From the cell containing the given text, extract its center point as [X, Y] coordinate. 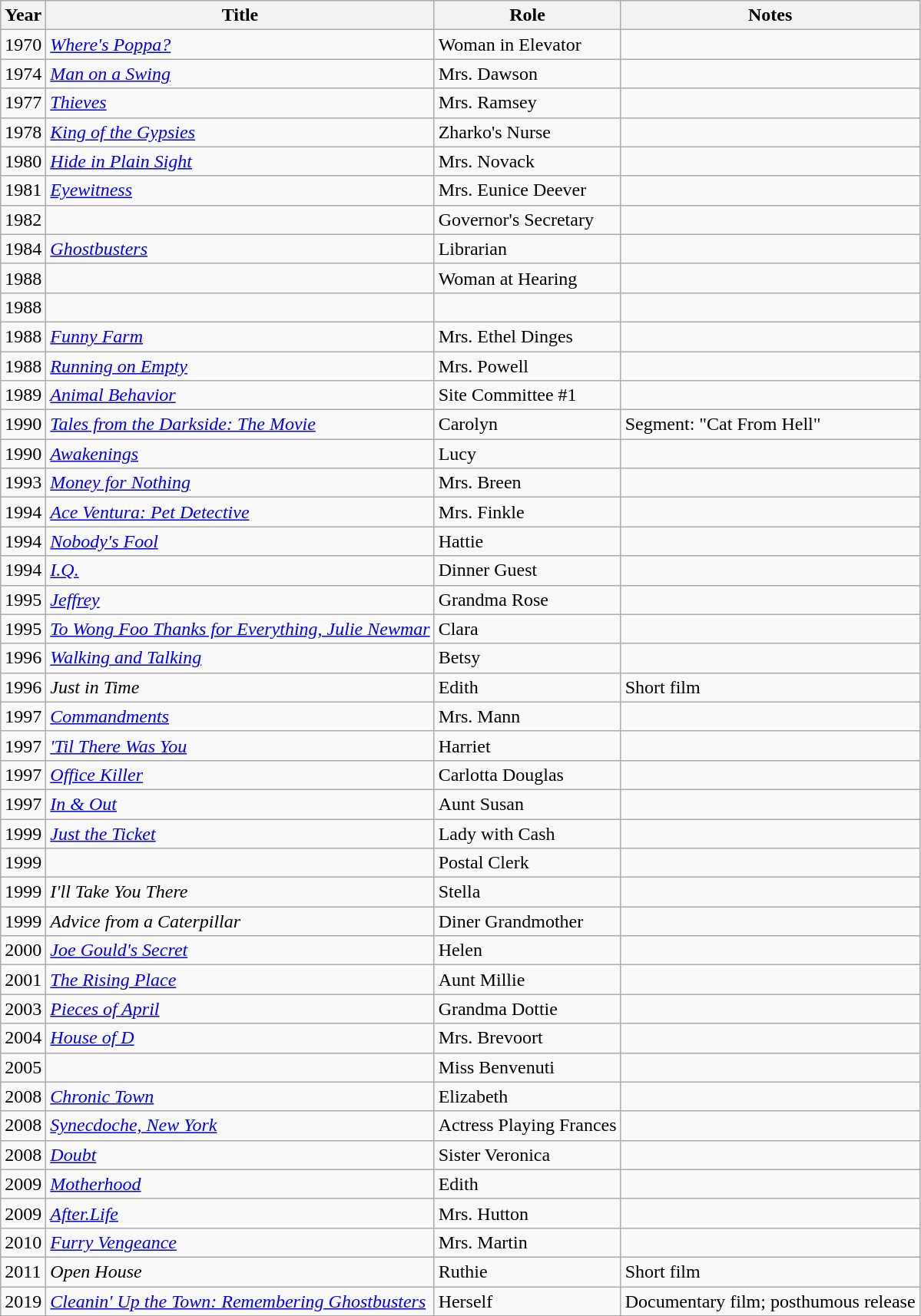
1984 [23, 249]
Mrs. Powell [527, 366]
Mrs. Ramsey [527, 103]
2000 [23, 951]
Ruthie [527, 1271]
Joe Gould's Secret [240, 951]
Mrs. Novack [527, 161]
Actress Playing Frances [527, 1126]
The Rising Place [240, 980]
Grandma Rose [527, 600]
Elizabeth [527, 1096]
Mrs. Breen [527, 483]
Mrs. Mann [527, 716]
Eyewitness [240, 190]
To Wong Foo Thanks for Everything, Julie Newmar [240, 629]
Advice from a Caterpillar [240, 921]
In & Out [240, 804]
Mrs. Martin [527, 1242]
Grandma Dottie [527, 1009]
1982 [23, 220]
Miss Benvenuti [527, 1067]
Harriet [527, 746]
House of D [240, 1038]
1970 [23, 45]
Role [527, 15]
Hide in Plain Sight [240, 161]
Documentary film; posthumous release [770, 1301]
I.Q. [240, 570]
Thieves [240, 103]
Awakenings [240, 454]
After.Life [240, 1213]
Mrs. Finkle [527, 512]
Zharko's Nurse [527, 132]
Diner Grandmother [527, 921]
Cleanin' Up the Town: Remembering Ghostbusters [240, 1301]
Year [23, 15]
Site Committee #1 [527, 395]
Just the Ticket [240, 833]
2019 [23, 1301]
Where's Poppa? [240, 45]
Just in Time [240, 687]
'Til There Was You [240, 746]
Lady with Cash [527, 833]
Chronic Town [240, 1096]
Man on a Swing [240, 74]
1993 [23, 483]
Jeffrey [240, 600]
Ace Ventura: Pet Detective [240, 512]
Mrs. Hutton [527, 1213]
Tales from the Darkside: The Movie [240, 425]
Commandments [240, 716]
Title [240, 15]
2005 [23, 1067]
Animal Behavior [240, 395]
1974 [23, 74]
Mrs. Dawson [527, 74]
Librarian [527, 249]
King of the Gypsies [240, 132]
I'll Take You There [240, 892]
Synecdoche, New York [240, 1126]
Funny Farm [240, 336]
2003 [23, 1009]
1981 [23, 190]
Aunt Susan [527, 804]
Sister Veronica [527, 1155]
Mrs. Eunice Deever [527, 190]
Motherhood [240, 1184]
Carolyn [527, 425]
Dinner Guest [527, 570]
2010 [23, 1242]
Woman in Elevator [527, 45]
1989 [23, 395]
Betsy [527, 658]
Nobody's Fool [240, 541]
Helen [527, 951]
Notes [770, 15]
Stella [527, 892]
Mrs. Brevoort [527, 1038]
Running on Empty [240, 366]
Doubt [240, 1155]
Furry Vengeance [240, 1242]
Lucy [527, 454]
Office Killer [240, 775]
Hattie [527, 541]
1977 [23, 103]
1978 [23, 132]
Walking and Talking [240, 658]
Money for Nothing [240, 483]
Postal Clerk [527, 863]
2001 [23, 980]
Herself [527, 1301]
Pieces of April [240, 1009]
Woman at Hearing [527, 278]
Ghostbusters [240, 249]
Open House [240, 1271]
2011 [23, 1271]
2004 [23, 1038]
Mrs. Ethel Dinges [527, 336]
1980 [23, 161]
Aunt Millie [527, 980]
Governor's Secretary [527, 220]
Clara [527, 629]
Carlotta Douglas [527, 775]
Segment: "Cat From Hell" [770, 425]
